Return the (x, y) coordinate for the center point of the cell that contains the specified text.  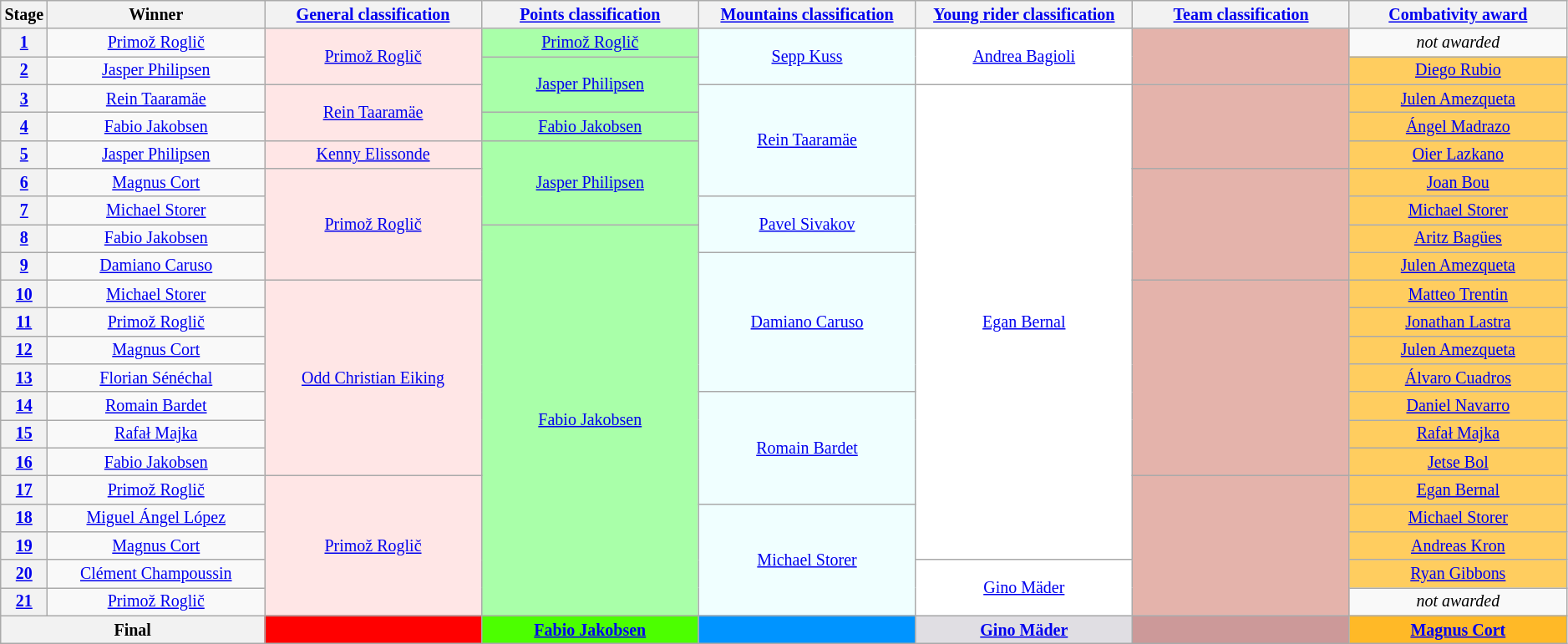
Mountains classification (807, 15)
General classification (373, 15)
Joan Bou (1458, 182)
20 (24, 573)
Kenny Elissonde (373, 154)
Daniel Navarro (1458, 406)
Andrea Bagioli (1024, 57)
Aritz Bagües (1458, 239)
8 (24, 239)
Odd Christian Eiking (373, 378)
Combativity award (1458, 15)
Team classification (1241, 15)
Oier Lazkano (1458, 154)
Points classification (590, 15)
7 (24, 210)
14 (24, 406)
15 (24, 434)
17 (24, 489)
Jetse Bol (1458, 463)
2 (24, 70)
Miguel Ángel López (156, 518)
10 (24, 294)
1 (24, 43)
Clément Champoussin (156, 573)
Jonathan Lastra (1458, 322)
18 (24, 518)
4 (24, 127)
16 (24, 463)
9 (24, 266)
Winner (156, 15)
Ryan Gibbons (1458, 573)
12 (24, 351)
21 (24, 601)
Andreas Kron (1458, 546)
Álvaro Cuadros (1458, 378)
Ángel Madrazo (1458, 127)
Florian Sénéchal (156, 378)
11 (24, 322)
Diego Rubio (1458, 70)
Sepp Kuss (807, 57)
3 (24, 99)
5 (24, 154)
13 (24, 378)
Matteo Trentin (1458, 294)
Young rider classification (1024, 15)
Stage (24, 15)
6 (24, 182)
19 (24, 546)
Final (133, 630)
Pavel Sivakov (807, 224)
